Pinpoint the cell where the given text exists, returning its [x, y] midpoint coordinate. 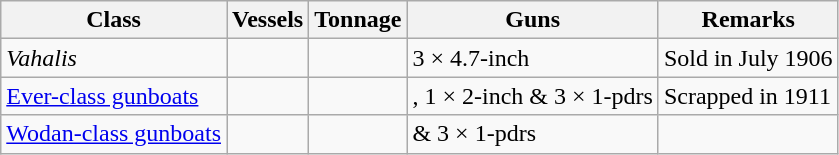
Wodan-class gunboats [114, 134]
, 1 × 2-inch & 3 × 1-pdrs [532, 96]
Guns [532, 20]
Scrapped in 1911 [748, 96]
Remarks [748, 20]
& 3 × 1-pdrs [532, 134]
Tonnage [358, 20]
Sold in July 1906 [748, 58]
Vahalis [114, 58]
Class [114, 20]
Vessels [267, 20]
Ever-class gunboats [114, 96]
3 × 4.7-inch [532, 58]
